Capture the cell that displays the provided text and extract its (X, Y) central coordinate. 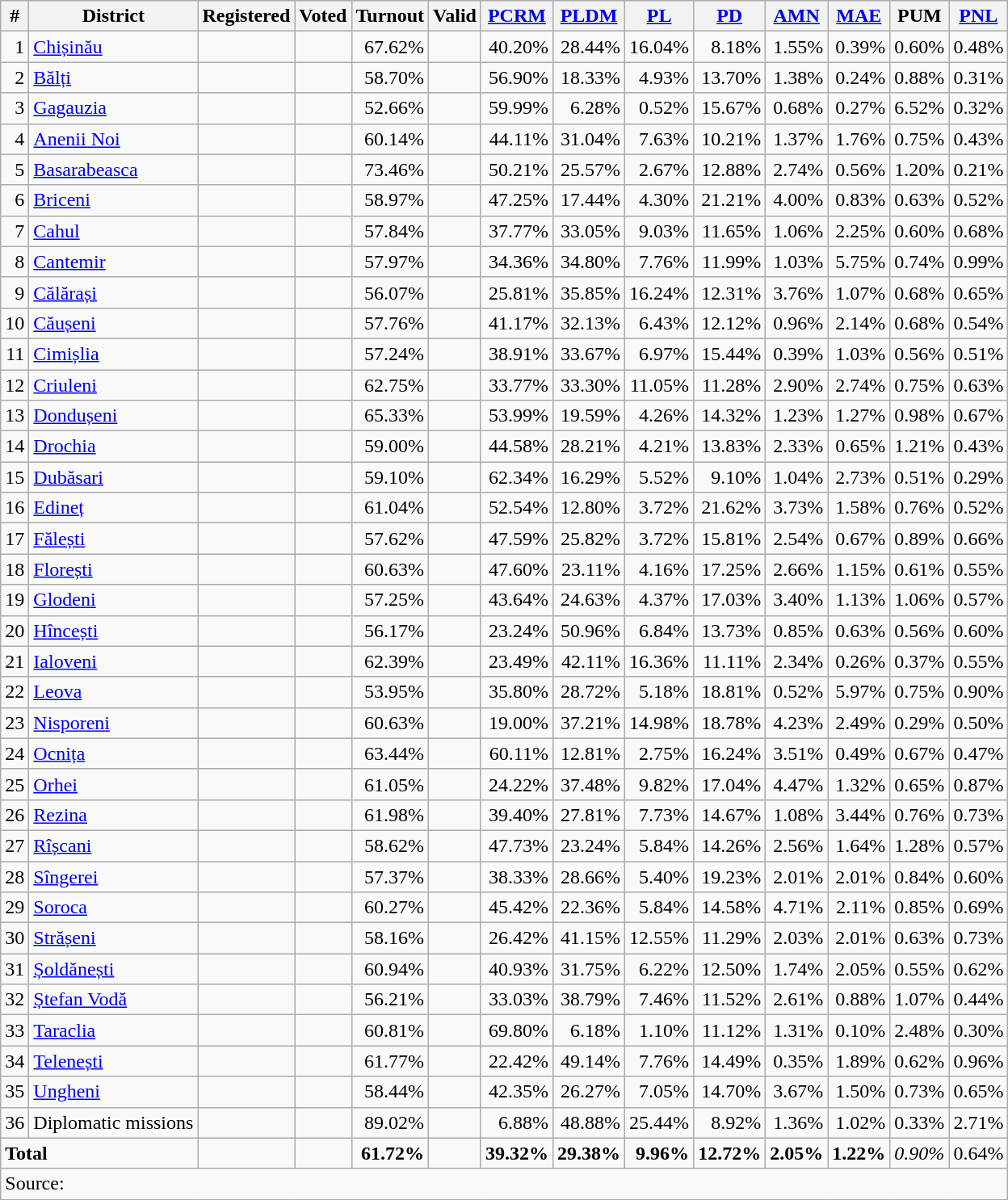
4.71% (796, 908)
1 (15, 47)
Taraclia (113, 1030)
PLDM (588, 16)
3 (15, 108)
25.44% (659, 1122)
1.13% (859, 600)
4.00% (796, 200)
11 (15, 354)
58.62% (390, 845)
18.33% (588, 78)
7.73% (659, 815)
6.84% (659, 631)
3.51% (796, 753)
1.58% (859, 508)
2.14% (859, 323)
2.75% (659, 753)
23 (15, 723)
3.44% (859, 815)
42.11% (588, 661)
32.13% (588, 323)
4.93% (659, 78)
0.61% (919, 569)
61.77% (390, 1061)
0.32% (979, 108)
1.36% (796, 1122)
2.48% (919, 1030)
60.14% (390, 139)
31 (15, 969)
35.80% (517, 692)
44.58% (517, 447)
2.11% (859, 908)
Hîncești (113, 631)
26 (15, 815)
Soroca (113, 908)
13.70% (730, 78)
47.73% (517, 845)
1.31% (796, 1030)
33.67% (588, 354)
44.11% (517, 139)
Bălți (113, 78)
0.83% (859, 200)
48.88% (588, 1122)
39.40% (517, 815)
60.81% (390, 1030)
1.50% (859, 1092)
33.03% (517, 1000)
38.79% (588, 1000)
0.87% (979, 784)
21.62% (730, 508)
52.54% (517, 508)
37.48% (588, 784)
18.78% (730, 723)
Registered (246, 16)
33 (15, 1030)
30 (15, 938)
3.76% (796, 292)
1.21% (919, 447)
28.44% (588, 47)
12.88% (730, 170)
56.90% (517, 78)
PNL (979, 16)
4.30% (659, 200)
1.37% (796, 139)
Cantemir (113, 262)
57.62% (390, 539)
4.47% (796, 784)
13.73% (730, 631)
9.96% (659, 1153)
28 (15, 876)
62.75% (390, 385)
7.63% (659, 139)
AMN (796, 16)
7.46% (659, 1000)
10.21% (730, 139)
0.30% (979, 1030)
Glodeni (113, 600)
7 (15, 231)
50.21% (517, 170)
Diplomatic missions (113, 1122)
6.52% (919, 108)
17.03% (730, 600)
Fălești (113, 539)
13 (15, 416)
1.38% (796, 78)
0.89% (919, 539)
8.18% (730, 47)
Ocnița (113, 753)
2.49% (859, 723)
Orhei (113, 784)
0.99% (979, 262)
3.73% (796, 508)
Briceni (113, 200)
5.40% (659, 876)
36 (15, 1122)
28.72% (588, 692)
49.14% (588, 1061)
4.37% (659, 600)
Rîșcani (113, 845)
2.71% (979, 1122)
1.55% (796, 47)
Anenii Noi (113, 139)
17.44% (588, 200)
11.05% (659, 385)
Strășeni (113, 938)
22 (15, 692)
2.56% (796, 845)
23.49% (517, 661)
58.44% (390, 1092)
21.21% (730, 200)
56.07% (390, 292)
0.35% (796, 1061)
1.10% (659, 1030)
59.99% (517, 108)
0.74% (919, 262)
25.57% (588, 170)
29.38% (588, 1153)
38.33% (517, 876)
26.27% (588, 1092)
1.89% (859, 1061)
4.21% (659, 447)
24.63% (588, 600)
6.88% (517, 1122)
33.30% (588, 385)
2.67% (659, 170)
18.81% (730, 692)
58.70% (390, 78)
1.04% (796, 477)
Sîngerei (113, 876)
57.84% (390, 231)
1.20% (919, 170)
59.10% (390, 477)
4.26% (659, 416)
24 (15, 753)
65.33% (390, 416)
11.28% (730, 385)
15 (15, 477)
14.49% (730, 1061)
0.24% (859, 78)
1.27% (859, 416)
73.46% (390, 170)
0.54% (979, 323)
57.37% (390, 876)
Dondușeni (113, 416)
Drochia (113, 447)
17.25% (730, 569)
2.73% (859, 477)
Nisporeni (113, 723)
57.25% (390, 600)
2 (15, 78)
38.91% (517, 354)
32 (15, 1000)
2.66% (796, 569)
58.97% (390, 200)
67.62% (390, 47)
0.69% (979, 908)
52.66% (390, 108)
25.81% (517, 292)
18 (15, 569)
Cimișlia (113, 354)
3.40% (796, 600)
12.80% (588, 508)
Călărași (113, 292)
1.08% (796, 815)
3.67% (796, 1092)
PL (659, 16)
35.85% (588, 292)
1.28% (919, 845)
11.65% (730, 231)
0.37% (919, 661)
17 (15, 539)
40.20% (517, 47)
4.23% (796, 723)
0.31% (979, 78)
14.32% (730, 416)
4 (15, 139)
16.29% (588, 477)
Ungheni (113, 1092)
0.21% (979, 170)
13.83% (730, 447)
1.15% (859, 569)
Șoldănești (113, 969)
8 (15, 262)
33.05% (588, 231)
56.21% (390, 1000)
31.04% (588, 139)
56.17% (390, 631)
9.03% (659, 231)
Ialoveni (113, 661)
16.04% (659, 47)
2.33% (796, 447)
61.04% (390, 508)
62.34% (517, 477)
5 (15, 170)
Voted (323, 16)
57.97% (390, 262)
27 (15, 845)
17.04% (730, 784)
37.77% (517, 231)
2.25% (859, 231)
61.72% (390, 1153)
0.27% (859, 108)
24.22% (517, 784)
5.18% (659, 692)
9.82% (659, 784)
34.36% (517, 262)
22.36% (588, 908)
6.43% (659, 323)
37.21% (588, 723)
0.47% (979, 753)
29 (15, 908)
1.76% (859, 139)
Valid (456, 16)
35 (15, 1092)
41.17% (517, 323)
16.36% (659, 661)
14.98% (659, 723)
47.25% (517, 200)
69.80% (517, 1030)
0.84% (919, 876)
1.64% (859, 845)
31.75% (588, 969)
28.66% (588, 876)
Cahul (113, 231)
4.16% (659, 569)
Criuleni (113, 385)
34 (15, 1061)
6.28% (588, 108)
1.74% (796, 969)
11.99% (730, 262)
0.50% (979, 723)
2.03% (796, 938)
12.31% (730, 292)
1.02% (859, 1122)
15.81% (730, 539)
Gagauzia (113, 108)
89.02% (390, 1122)
28.21% (588, 447)
0.33% (919, 1122)
2.34% (796, 661)
Turnout (390, 16)
12.55% (659, 938)
Leova (113, 692)
10 (15, 323)
62.39% (390, 661)
25.82% (588, 539)
Rezina (113, 815)
61.05% (390, 784)
District (113, 16)
PCRM (517, 16)
60.94% (390, 969)
15.67% (730, 108)
Dubăsari (113, 477)
12 (15, 385)
50.96% (588, 631)
6.18% (588, 1030)
0.64% (979, 1153)
7.05% (659, 1092)
60.27% (390, 908)
0.26% (859, 661)
47.59% (517, 539)
61.98% (390, 815)
22.42% (517, 1061)
43.64% (517, 600)
1.32% (859, 784)
40.93% (517, 969)
15.44% (730, 354)
Florești (113, 569)
19.59% (588, 416)
21 (15, 661)
PD (730, 16)
9 (15, 292)
11.52% (730, 1000)
57.24% (390, 354)
12.12% (730, 323)
0.48% (979, 47)
Total (99, 1153)
45.42% (517, 908)
8.92% (730, 1122)
2.61% (796, 1000)
41.15% (588, 938)
14 (15, 447)
60.11% (517, 753)
9.10% (730, 477)
26.42% (517, 938)
6.22% (659, 969)
5.52% (659, 477)
Edineț (113, 508)
Basarabeasca (113, 170)
2.54% (796, 539)
Căușeni (113, 323)
Telenești (113, 1061)
47.60% (517, 569)
23.11% (588, 569)
2.90% (796, 385)
6.97% (659, 354)
34.80% (588, 262)
11.12% (730, 1030)
6 (15, 200)
59.00% (390, 447)
11.11% (730, 661)
0.10% (859, 1030)
14.26% (730, 845)
57.76% (390, 323)
12.72% (730, 1153)
53.99% (517, 416)
PUM (919, 16)
16 (15, 508)
1.23% (796, 416)
20 (15, 631)
0.44% (979, 1000)
5.75% (859, 262)
Chișinău (113, 47)
19.23% (730, 876)
MAE (859, 16)
39.32% (517, 1153)
27.81% (588, 815)
0.49% (859, 753)
63.44% (390, 753)
# (15, 16)
25 (15, 784)
1.22% (859, 1153)
12.81% (588, 753)
58.16% (390, 938)
5.97% (859, 692)
Source: (504, 1184)
11.29% (730, 938)
14.67% (730, 815)
42.35% (517, 1092)
12.50% (730, 969)
19 (15, 600)
53.95% (390, 692)
Ștefan Vodă (113, 1000)
19.00% (517, 723)
0.98% (919, 416)
14.70% (730, 1092)
33.77% (517, 385)
14.58% (730, 908)
0.66% (979, 539)
